Identify which cell holds the provided text, then report its (X, Y) central coordinate. 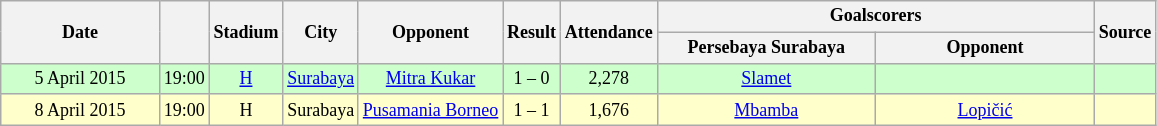
Goalscorers (876, 16)
8 April 2015 (80, 110)
Date (80, 32)
Slamet (766, 78)
Stadium (246, 32)
Persebaya Surabaya (766, 48)
1,676 (608, 110)
Result (532, 32)
City (321, 32)
2,278 (608, 78)
Mbamba (766, 110)
Pusamania Borneo (430, 110)
Mitra Kukar (430, 78)
5 April 2015 (80, 78)
Source (1124, 32)
1 – 1 (532, 110)
Lopičić (986, 110)
1 – 0 (532, 78)
Attendance (608, 32)
